Identify which cell holds the provided text, then report its (x, y) central coordinate. 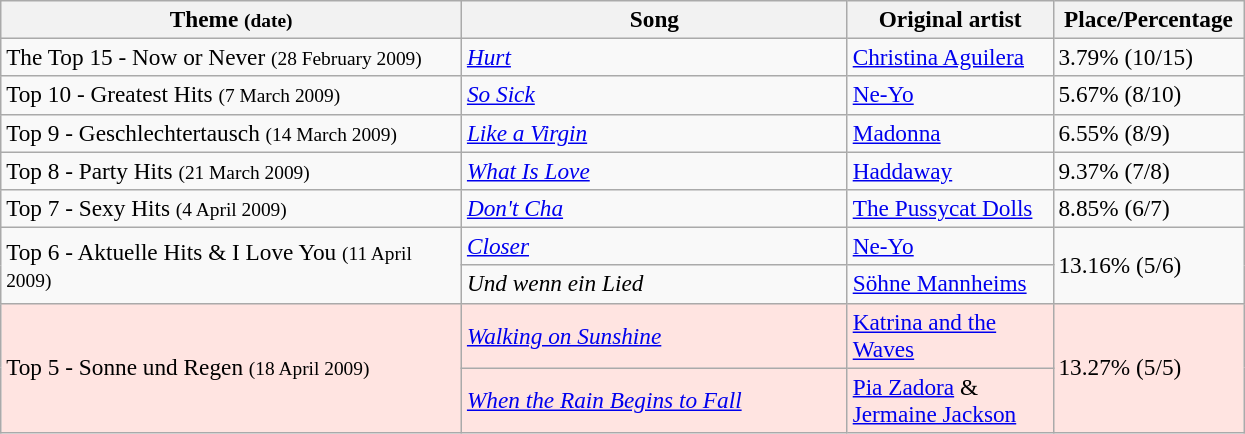
What Is Love (655, 170)
Top 9 - Geschlechtertausch (14 March 2009) (232, 133)
Und wenn ein Lied (655, 284)
Söhne Mannheims (950, 284)
Walking on Sunshine (655, 336)
The Pussycat Dolls (950, 208)
The Top 15 - Now or Never (28 February 2009) (232, 57)
13.27% (5/5) (1148, 368)
5.67% (8/10) (1148, 95)
8.85% (6/7) (1148, 208)
9.37% (7/8) (1148, 170)
When the Rain Begins to Fall (655, 400)
6.55% (8/9) (1148, 133)
Theme (date) (232, 19)
Madonna (950, 133)
Song (655, 19)
Top 8 - Party Hits (21 March 2009) (232, 170)
Katrina and the Waves (950, 336)
So Sick (655, 95)
Top 6 - Aktuelle Hits & I Love You (11 April 2009) (232, 265)
Place/Percentage (1148, 19)
Top 7 - Sexy Hits (4 April 2009) (232, 208)
Christina Aguilera (950, 57)
Don't Cha (655, 208)
3.79% (10/15) (1148, 57)
Closer (655, 246)
Haddaway (950, 170)
Pia Zadora & Jermaine Jackson (950, 400)
Top 5 - Sonne und Regen (18 April 2009) (232, 368)
Hurt (655, 57)
13.16% (5/6) (1148, 265)
Original artist (950, 19)
Like a Virgin (655, 133)
Top 10 - Greatest Hits (7 March 2009) (232, 95)
